Determine the [X, Y] coordinate at the center of the cell enclosing the given text.  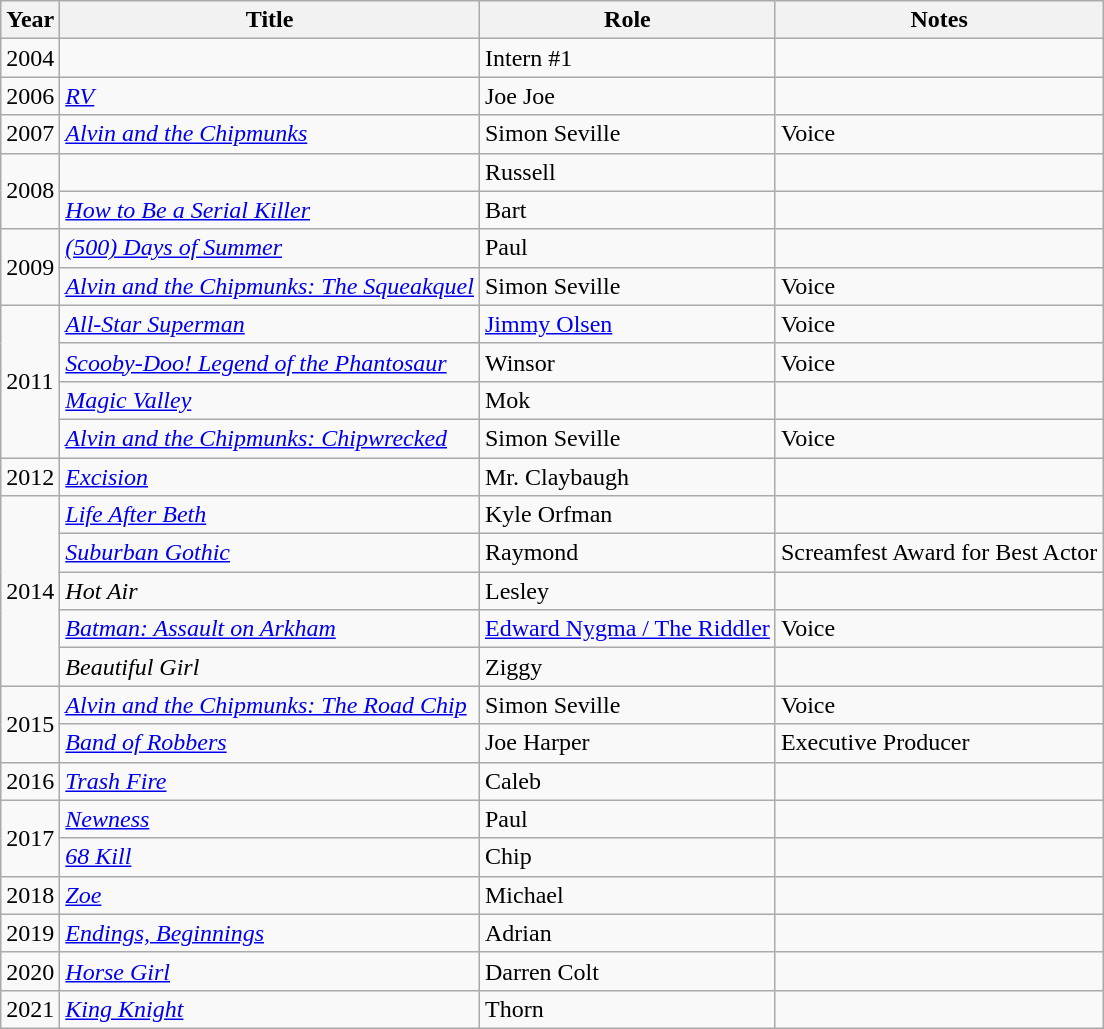
Excision [270, 477]
2004 [30, 58]
King Knight [270, 1009]
2008 [30, 191]
Hot Air [270, 591]
2017 [30, 838]
Mr. Claybaugh [627, 477]
Beautiful Girl [270, 667]
68 Kill [270, 857]
Lesley [627, 591]
Ziggy [627, 667]
2019 [30, 933]
(500) Days of Summer [270, 248]
Winsor [627, 362]
Adrian [627, 933]
2015 [30, 724]
Band of Robbers [270, 743]
Trash Fire [270, 781]
Alvin and the Chipmunks: Chipwrecked [270, 438]
2018 [30, 895]
Chip [627, 857]
Intern #1 [627, 58]
Caleb [627, 781]
Edward Nygma / The Riddler [627, 629]
Kyle Orfman [627, 515]
Mok [627, 400]
Life After Beth [270, 515]
Scooby-Doo! Legend of the Phantosaur [270, 362]
How to Be a Serial Killer [270, 210]
2012 [30, 477]
All-Star Superman [270, 324]
Alvin and the Chipmunks [270, 134]
Zoe [270, 895]
Russell [627, 172]
Year [30, 20]
Raymond [627, 553]
Bart [627, 210]
RV [270, 96]
Screamfest Award for Best Actor [938, 553]
2021 [30, 1009]
Horse Girl [270, 971]
2016 [30, 781]
Magic Valley [270, 400]
2011 [30, 381]
2009 [30, 267]
Title [270, 20]
2020 [30, 971]
Alvin and the Chipmunks: The Road Chip [270, 705]
Suburban Gothic [270, 553]
Batman: Assault on Arkham [270, 629]
2007 [30, 134]
Thorn [627, 1009]
Endings, Beginnings [270, 933]
Alvin and the Chipmunks: The Squeakquel [270, 286]
Joe Harper [627, 743]
2006 [30, 96]
Newness [270, 819]
Michael [627, 895]
Darren Colt [627, 971]
2014 [30, 591]
Executive Producer [938, 743]
Jimmy Olsen [627, 324]
Joe Joe [627, 96]
Notes [938, 20]
Role [627, 20]
